Find where the given text appears and provide that cell's center as (X, Y) coordinate. 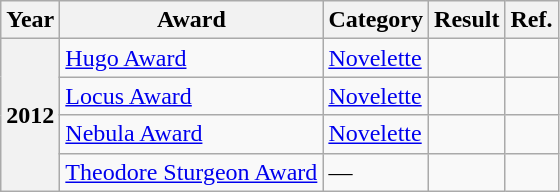
— (376, 172)
Year (30, 20)
2012 (30, 115)
Nebula Award (192, 134)
Category (376, 20)
Theodore Sturgeon Award (192, 172)
Hugo Award (192, 58)
Ref. (532, 20)
Locus Award (192, 96)
Result (467, 20)
Award (192, 20)
